Extract the (X, Y) coordinate from the center of the cell holding the provided text.  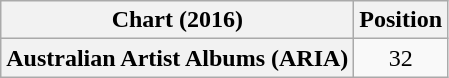
32 (401, 58)
Position (401, 20)
Australian Artist Albums (ARIA) (178, 58)
Chart (2016) (178, 20)
